Find where the given text appears and provide that cell's center as [X, Y] coordinate. 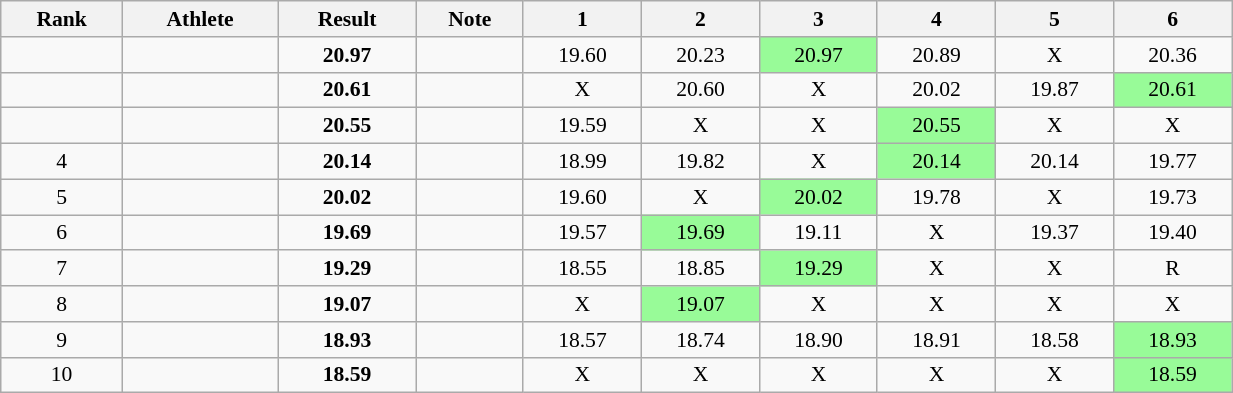
8 [62, 304]
9 [62, 340]
19.73 [1172, 197]
Result [348, 19]
R [1172, 269]
19.11 [818, 233]
18.91 [936, 340]
Rank [62, 19]
18.90 [818, 340]
20.23 [700, 55]
2 [700, 19]
19.37 [1054, 233]
20.89 [936, 55]
18.58 [1054, 340]
7 [62, 269]
18.74 [700, 340]
Note [470, 19]
Athlete [200, 19]
10 [62, 375]
19.82 [700, 162]
18.55 [582, 269]
20.36 [1172, 55]
19.59 [582, 126]
19.77 [1172, 162]
19.78 [936, 197]
20.60 [700, 90]
19.87 [1054, 90]
18.57 [582, 340]
3 [818, 19]
19.40 [1172, 233]
18.85 [700, 269]
1 [582, 19]
19.57 [582, 233]
18.99 [582, 162]
